Capture the cell that displays the provided text and extract its [x, y] central coordinate. 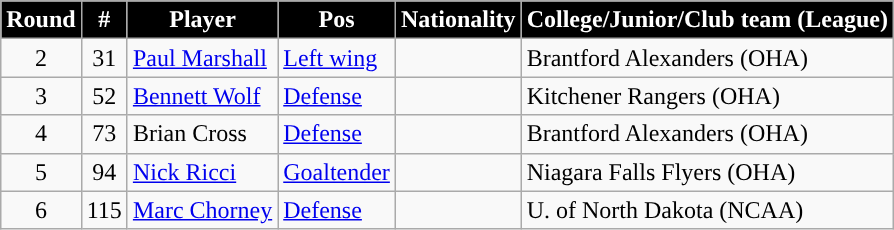
Brian Cross [202, 134]
Nick Ricci [202, 172]
Pos [337, 20]
Niagara Falls Flyers (OHA) [707, 172]
5 [41, 172]
Round [41, 20]
College/Junior/Club team (League) [707, 20]
Paul Marshall [202, 58]
73 [104, 134]
Nationality [458, 20]
Marc Chorney [202, 210]
# [104, 20]
6 [41, 210]
52 [104, 96]
2 [41, 58]
U. of North Dakota (NCAA) [707, 210]
3 [41, 96]
94 [104, 172]
Left wing [337, 58]
Kitchener Rangers (OHA) [707, 96]
Player [202, 20]
Goaltender [337, 172]
115 [104, 210]
Bennett Wolf [202, 96]
31 [104, 58]
4 [41, 134]
